Detect which cell encompasses the target text, then output its (x, y) center coordinate. 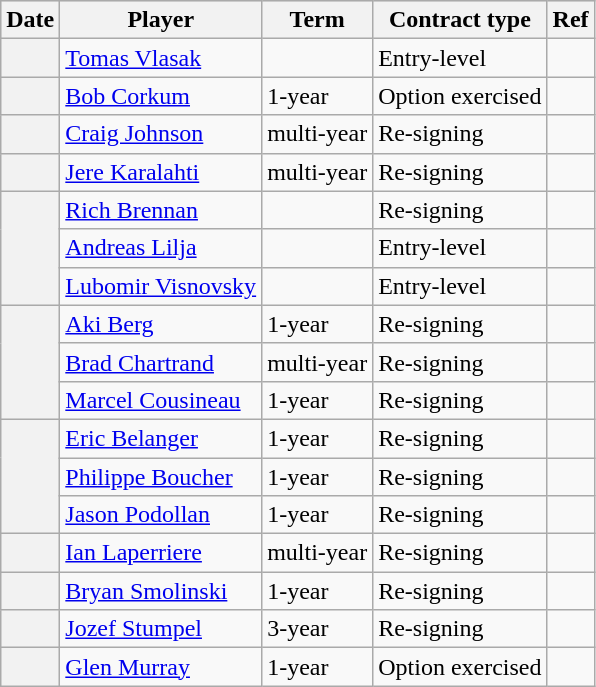
Ref (570, 20)
Ian Laperriere (161, 553)
Andreas Lilja (161, 248)
Aki Berg (161, 324)
Jere Karalahti (161, 172)
Jason Podollan (161, 515)
Philippe Boucher (161, 477)
Bob Corkum (161, 96)
Marcel Cousineau (161, 400)
Jozef Stumpel (161, 629)
Term (318, 20)
Brad Chartrand (161, 362)
Bryan Smolinski (161, 591)
Tomas Vlasak (161, 58)
Contract type (460, 20)
Lubomir Visnovsky (161, 286)
Date (30, 20)
Rich Brennan (161, 210)
3-year (318, 629)
Craig Johnson (161, 134)
Player (161, 20)
Glen Murray (161, 667)
Eric Belanger (161, 438)
